Provide the (X, Y) coordinate of the cell's center where the given text is located.  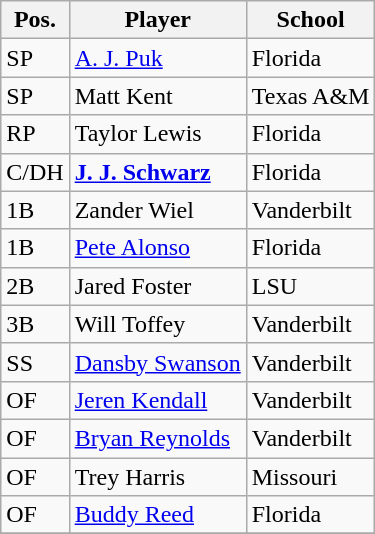
School (310, 20)
C/DH (35, 172)
LSU (310, 286)
Player (158, 20)
2B (35, 286)
Matt Kent (158, 96)
A. J. Puk (158, 58)
Buddy Reed (158, 515)
SS (35, 362)
3B (35, 324)
RP (35, 134)
Missouri (310, 477)
Texas A&M (310, 96)
Pos. (35, 20)
Jared Foster (158, 286)
Will Toffey (158, 324)
Jeren Kendall (158, 400)
Taylor Lewis (158, 134)
Pete Alonso (158, 248)
J. J. Schwarz (158, 172)
Bryan Reynolds (158, 438)
Trey Harris (158, 477)
Dansby Swanson (158, 362)
Zander Wiel (158, 210)
